Provide the [X, Y] coordinate of the cell's center where the given text is located.  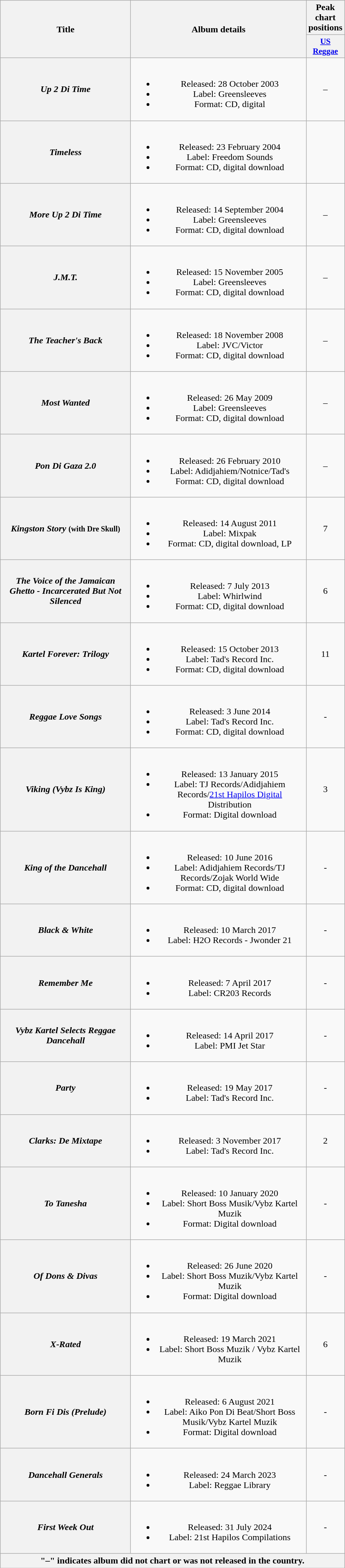
First Week Out [65, 1527]
Viking (Vybz Is King) [65, 789]
2 [325, 1141]
Reggae Love Songs [65, 717]
Released: 10 January 2020Label: Short Boss Musik/Vybz Kartel MuzikFormat: Digital download [219, 1203]
11 [325, 654]
Black & White [65, 930]
Released: 26 June 2020Label: Short Boss Muzik/Vybz Kartel MuzikFormat: Digital download [219, 1276]
Released: 15 October 2013Label: Tad's Record Inc.Format: CD, digital download [219, 654]
Released: 23 February 2004Label: Freedom SoundsFormat: CD, digital download [219, 152]
More Up 2 Di Time [65, 215]
Album details [219, 29]
Released: 13 January 2015Label: TJ Records/Adidjahiem Records/21st Hapilos Digital DistributionFormat: Digital download [219, 789]
Released: 6 August 2021Label: Aiko Pon Di Beat/Short Boss Musik/Vybz Kartel MuzikFormat: Digital download [219, 1412]
US Reggae [325, 47]
Clarks: De Mixtape [65, 1141]
3 [325, 789]
Timeless [65, 152]
Released: 31 July 2024Label: 21st Hapilos Compilations [219, 1527]
Released: 14 September 2004Label: GreensleevesFormat: CD, digital download [219, 215]
Released: 18 November 2008Label: JVC/VictorFormat: CD, digital download [219, 340]
Released: 15 November 2005Label: GreensleevesFormat: CD, digital download [219, 277]
7 [325, 528]
"–" indicates album did not chart or was not released in the country. [172, 1560]
Dancehall Generals [65, 1474]
Released: 7 July 2013Label: WhirlwindFormat: CD, digital download [219, 591]
Released: 26 May 2009Label: GreensleevesFormat: CD, digital download [219, 403]
J.M.T. [65, 277]
The Teacher's Back [65, 340]
Party [65, 1088]
Pon Di Gaza 2.0 [65, 466]
Released: 14 April 2017Label: PMI Jet Star [219, 1035]
To Tanesha [65, 1203]
Released: 24 March 2023Label: Reggae Library [219, 1474]
Released: 19 March 2021Label: Short Boss Muzik / Vybz Kartel Muzik [219, 1344]
Released: 7 April 2017Label: CR203 Records [219, 983]
Kingston Story (with Dre Skull) [65, 528]
X-Rated [65, 1344]
Of Dons & Divas [65, 1276]
Most Wanted [65, 403]
Vybz Kartel Selects Reggae Dancehall [65, 1035]
Released: 26 February 2010Label: Adidjahiem/Notnice/Tad'sFormat: CD, digital download [219, 466]
Born Fi Dis (Prelude) [65, 1412]
Released: 28 October 2003Label: GreensleevesFormat: CD, digital [219, 89]
Peak chart positions [325, 18]
Released: 10 March 2017Label: H2O Records - Jwonder 21 [219, 930]
Released: 3 November 2017Label: Tad's Record Inc. [219, 1141]
Up 2 Di Time [65, 89]
King of the Dancehall [65, 868]
Released: 19 May 2017Label: Tad's Record Inc. [219, 1088]
Released: 10 June 2016Label: Adidjahiem Records/TJ Records/Zojak World WideFormat: CD, digital download [219, 868]
Kartel Forever: Trilogy [65, 654]
Title [65, 29]
The Voice of the Jamaican Ghetto - Incarcerated But Not Silenced [65, 591]
Released: 3 June 2014Label: Tad's Record Inc.Format: CD, digital download [219, 717]
Released: 14 August 2011Label: MixpakFormat: CD, digital download, LP [219, 528]
Remember Me [65, 983]
